Scan for the cell matching the given text and deliver its (x, y) coordinate at center. 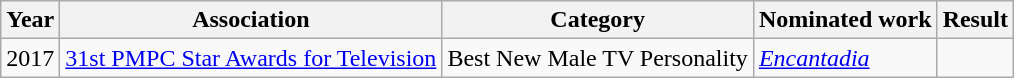
Year (30, 20)
Nominated work (845, 20)
Association (251, 20)
31st PMPC Star Awards for Television (251, 58)
2017 (30, 58)
Category (598, 20)
Encantadia (845, 58)
Best New Male TV Personality (598, 58)
Result (975, 20)
